Search for the cell housing the specified text and yield its [x, y] center coordinate. 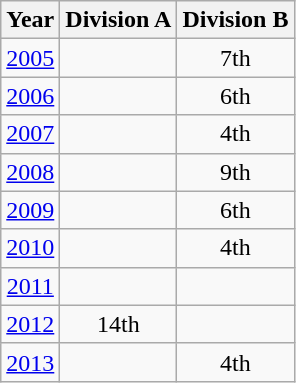
Division A [118, 20]
14th [118, 324]
2012 [30, 324]
2008 [30, 172]
2006 [30, 96]
2010 [30, 248]
Year [30, 20]
2009 [30, 210]
9th [236, 172]
2013 [30, 362]
Division B [236, 20]
2007 [30, 134]
2011 [30, 286]
2005 [30, 58]
7th [236, 58]
